Extract the (X, Y) coordinate from the center of the cell holding the provided text.  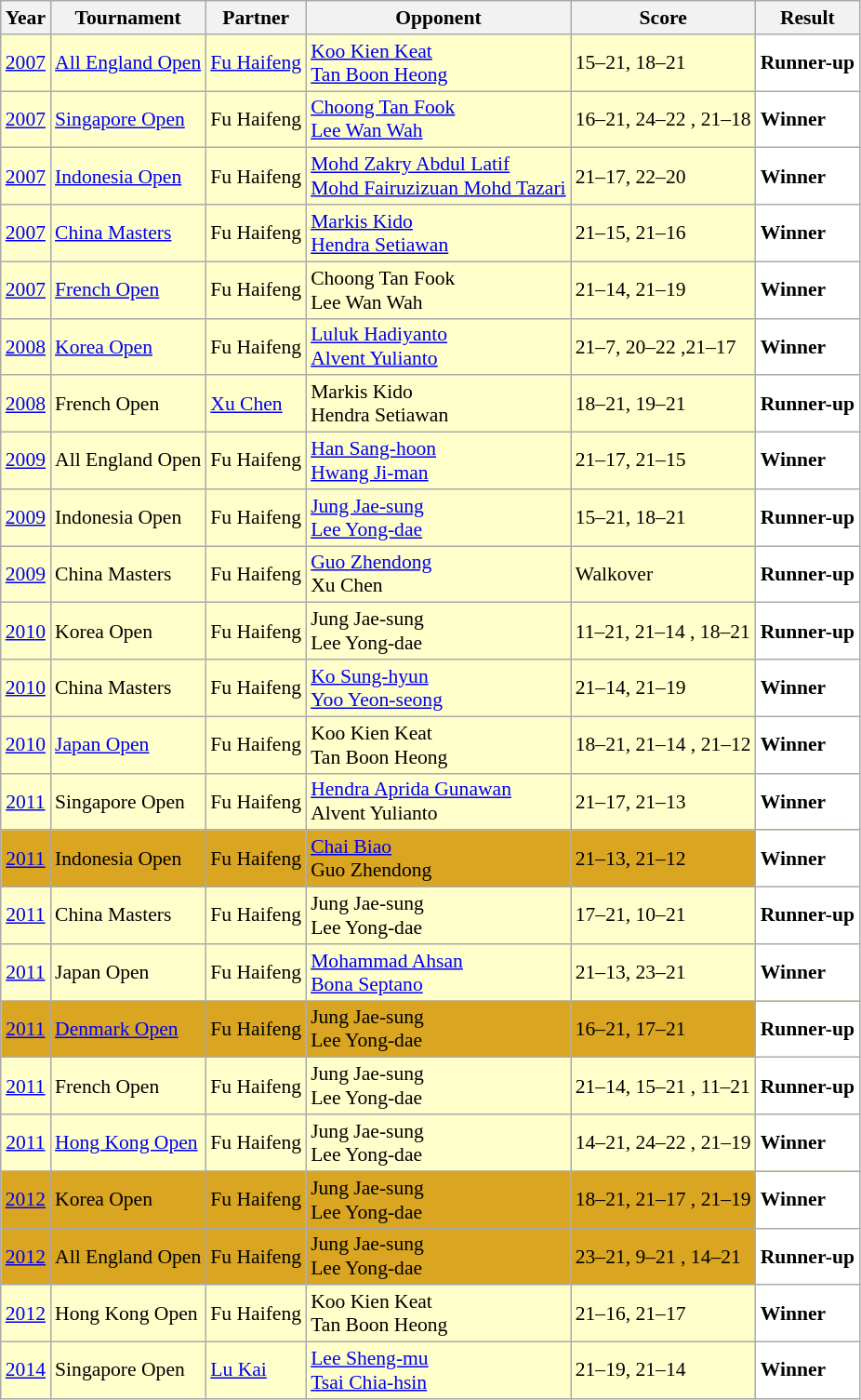
Lu Kai (256, 1371)
Xu Chen (256, 404)
16–21, 17–21 (664, 1029)
18–21, 21–17 , 21–19 (664, 1200)
21–13, 23–21 (664, 973)
Year (26, 18)
21–7, 20–22 ,21–17 (664, 346)
Lee Sheng-mu Tsai Chia-hsin (439, 1371)
Han Sang-hoon Hwang Ji-man (439, 461)
Mohd Zakry Abdul Latif Mohd Fairuzizuan Mohd Tazari (439, 177)
16–21, 24–22 , 21–18 (664, 119)
14–21, 24–22 , 21–19 (664, 1142)
Guo Zhendong Xu Chen (439, 575)
Result (807, 18)
11–21, 21–14 , 18–21 (664, 631)
Hendra Aprida Gunawan Alvent Yulianto (439, 802)
Ko Sung-hyun Yoo Yeon-seong (439, 688)
21–17, 21–15 (664, 461)
23–21, 9–21 , 14–21 (664, 1256)
Denmark Open (128, 1029)
21–17, 21–13 (664, 802)
Luluk Hadiyanto Alvent Yulianto (439, 346)
21–13, 21–12 (664, 860)
Chai Biao Guo Zhendong (439, 860)
21–16, 21–17 (664, 1313)
17–21, 10–21 (664, 915)
21–14, 15–21 , 11–21 (664, 1087)
Partner (256, 18)
Mohammad Ahsan Bona Septano (439, 973)
Walkover (664, 575)
Score (664, 18)
21–15, 21–16 (664, 233)
Opponent (439, 18)
18–21, 21–14 , 21–12 (664, 744)
18–21, 19–21 (664, 404)
2014 (26, 1371)
Tournament (128, 18)
21–19, 21–14 (664, 1371)
21–17, 22–20 (664, 177)
